Identify which cell holds the provided text, then report its [x, y] central coordinate. 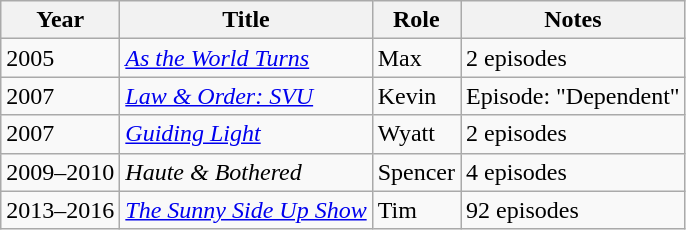
Max [416, 58]
Haute & Bothered [246, 172]
The Sunny Side Up Show [246, 210]
Kevin [416, 96]
Wyatt [416, 134]
Notes [574, 20]
Spencer [416, 172]
92 episodes [574, 210]
Role [416, 20]
Year [60, 20]
As the World Turns [246, 58]
2005 [60, 58]
Tim [416, 210]
2009–2010 [60, 172]
2013–2016 [60, 210]
Title [246, 20]
Episode: "Dependent" [574, 96]
4 episodes [574, 172]
Guiding Light [246, 134]
Law & Order: SVU [246, 96]
